Scan for the cell matching the given text and deliver its [x, y] coordinate at center. 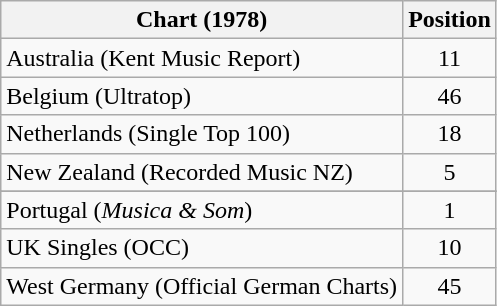
1 [450, 210]
Australia (Kent Music Report) [202, 58]
45 [450, 286]
18 [450, 134]
Netherlands (Single Top 100) [202, 134]
11 [450, 58]
46 [450, 96]
Belgium (Ultratop) [202, 96]
Chart (1978) [202, 20]
10 [450, 248]
New Zealand (Recorded Music NZ) [202, 172]
West Germany (Official German Charts) [202, 286]
Portugal (Musica & Som) [202, 210]
UK Singles (OCC) [202, 248]
Position [450, 20]
5 [450, 172]
